Search for the cell housing the specified text and yield its (X, Y) center coordinate. 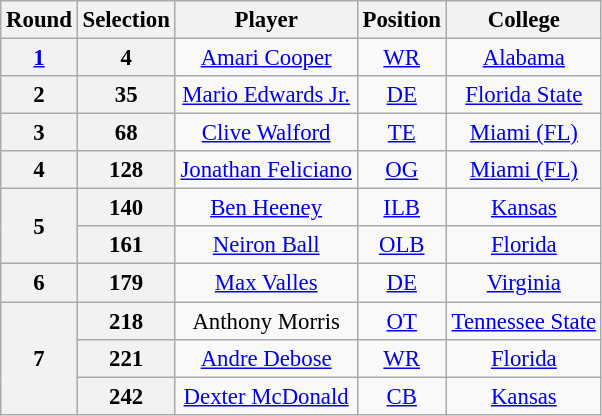
179 (126, 283)
Selection (126, 20)
Neiron Ball (266, 245)
140 (126, 208)
7 (39, 358)
Virginia (524, 283)
CB (402, 396)
Ben Heeney (266, 208)
2 (39, 95)
128 (126, 170)
Tennessee State (524, 321)
Mario Edwards Jr. (266, 95)
Clive Walford (266, 133)
221 (126, 358)
Position (402, 20)
3 (39, 133)
Round (39, 20)
Amari Cooper (266, 58)
5 (39, 226)
1 (39, 58)
Player (266, 20)
Dexter McDonald (266, 396)
OT (402, 321)
35 (126, 95)
TE (402, 133)
Max Valles (266, 283)
Florida State (524, 95)
Anthony Morris (266, 321)
218 (126, 321)
242 (126, 396)
College (524, 20)
Andre Debose (266, 358)
OG (402, 170)
Alabama (524, 58)
161 (126, 245)
68 (126, 133)
ILB (402, 208)
Jonathan Feliciano (266, 170)
OLB (402, 245)
6 (39, 283)
